Extract the (x, y) coordinate from the center of the cell holding the provided text.  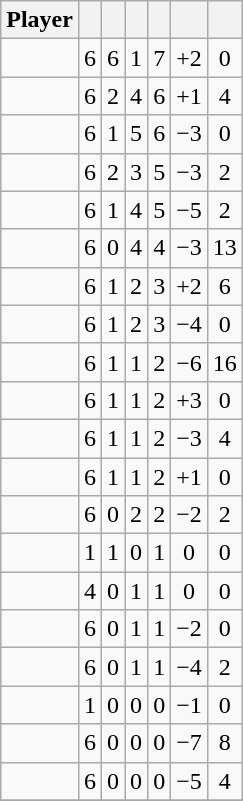
16 (224, 362)
7 (160, 58)
−1 (190, 705)
Player (40, 20)
−7 (190, 743)
8 (224, 743)
+3 (190, 400)
−6 (190, 362)
13 (224, 248)
